Return the [X, Y] coordinate for the center point of the cell that contains the specified text.  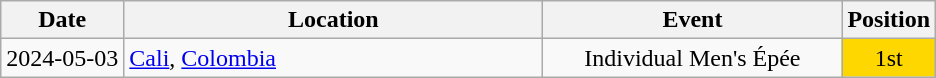
Position [889, 20]
1st [889, 58]
Event [692, 20]
Date [62, 20]
Individual Men's Épée [692, 58]
2024-05-03 [62, 58]
Cali, Colombia [334, 58]
Location [334, 20]
